Identify which cell holds the provided text, then report its (x, y) central coordinate. 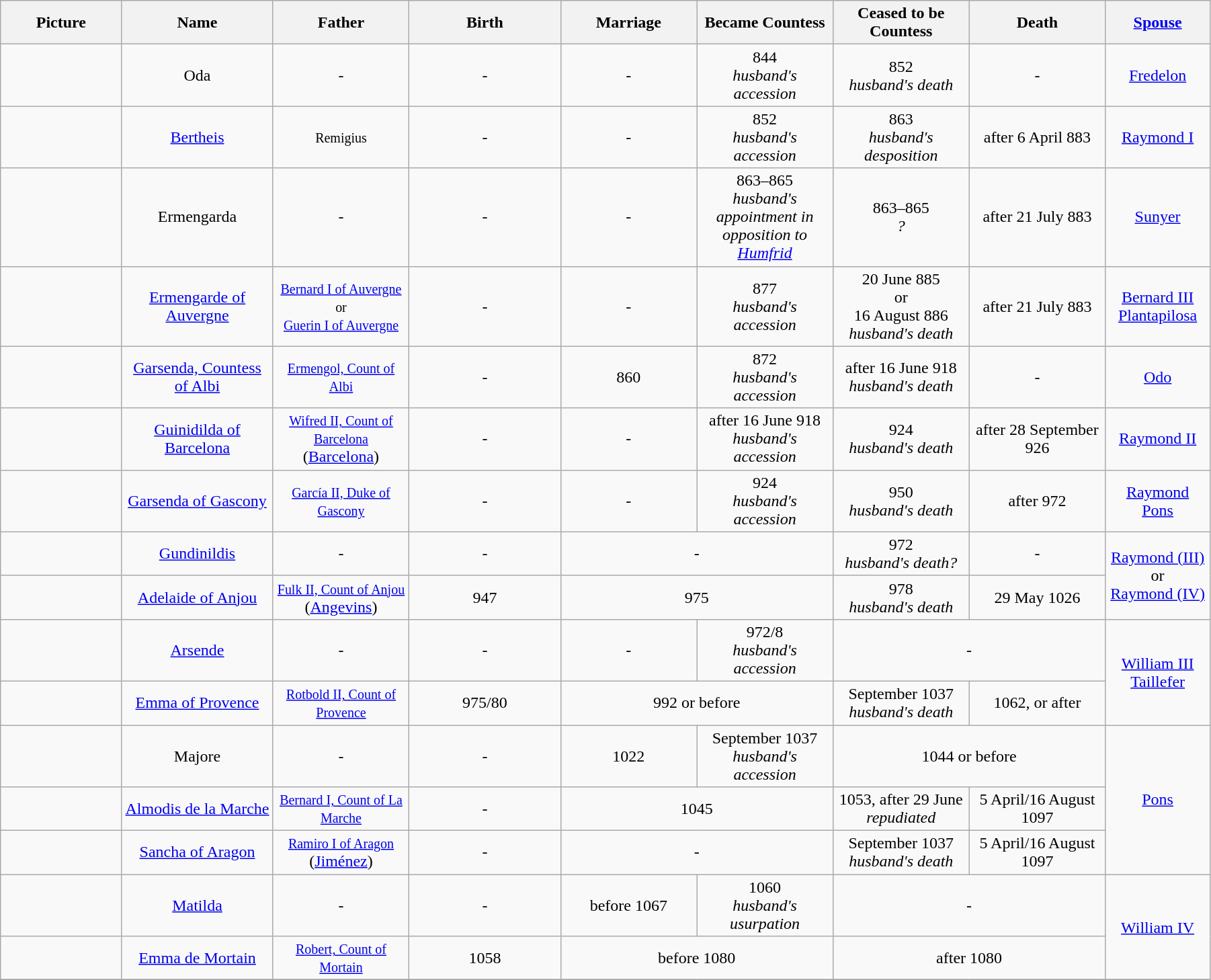
Wifred II, Count of Barcelona(Barcelona) (341, 439)
972/8husband's accession (765, 650)
after 28 September 926 (1038, 439)
Sancha of Aragon (198, 852)
863husband's desposition (901, 137)
Ermengarde of Auvergne (198, 307)
Death (1038, 23)
after 16 June 918husband's death (901, 377)
García II, Duke of Gascony (341, 501)
860 (629, 377)
872husband's accession (765, 377)
Ramiro I of Aragon(Jiménez) (341, 852)
Became Countess (765, 23)
after 16 June 918husband's accession (765, 439)
863–865husband's appointment in opposition to Humfrid (765, 217)
Father (341, 23)
Bernard I, Count of La Marche (341, 809)
Pons (1158, 799)
Garsenda of Gascony (198, 501)
Majore (198, 756)
September 1037husband's accession (765, 756)
William IV (1158, 928)
Robert, Count of Mortain (341, 958)
975 (696, 597)
992 or before (696, 703)
Ermengarda (198, 217)
1045 (696, 809)
Raymond (III)orRaymond (IV) (1158, 575)
after 6 April 883 (1038, 137)
Rotbold II, Count of Provence (341, 703)
1053, after 29 Junerepudiated (901, 809)
924husband's accession (765, 501)
Raymond II (1158, 439)
Garsenda, Countess of Albi (198, 377)
1022 (629, 756)
Raymond Pons (1158, 501)
975/80 (485, 703)
Emma of Provence (198, 703)
1058 (485, 958)
Guinidilda of Barcelona (198, 439)
1062, or after (1038, 703)
before 1080 (696, 958)
Arsende (198, 650)
after 1080 (969, 958)
Fredelon (1158, 75)
before 1067 (629, 905)
Emma de Mortain (198, 958)
Fulk II, Count of Anjou(Angevins) (341, 597)
Matilda (198, 905)
Marriage (629, 23)
Bernard I of AuvergneorGuerin I of Auvergne (341, 307)
863–865? (901, 217)
Almodis de la Marche (198, 809)
Remigius (341, 137)
Name (198, 23)
978husband's death (901, 597)
852husband's death (901, 75)
Sunyer (1158, 217)
Spouse (1158, 23)
29 May 1026 (1038, 597)
877husband's accession (765, 307)
Bernard III Plantapilosa (1158, 307)
Adelaide of Anjou (198, 597)
947 (485, 597)
Raymond I (1158, 137)
20 June 885or16 August 886husband's death (901, 307)
1060husband's usurpation (765, 905)
William III Taillefer (1158, 672)
Oda (198, 75)
924husband's death (901, 439)
Bertheis (198, 137)
Odo (1158, 377)
Picture (61, 23)
844husband's accession (765, 75)
972husband's death? (901, 554)
Ermengol, Count of Albi (341, 377)
after 972 (1038, 501)
1044 or before (969, 756)
Gundinildis (198, 554)
Birth (485, 23)
950husband's death (901, 501)
Ceased to be Countess (901, 23)
852husband's accession (765, 137)
